Search for the cell housing the specified text and yield its [x, y] center coordinate. 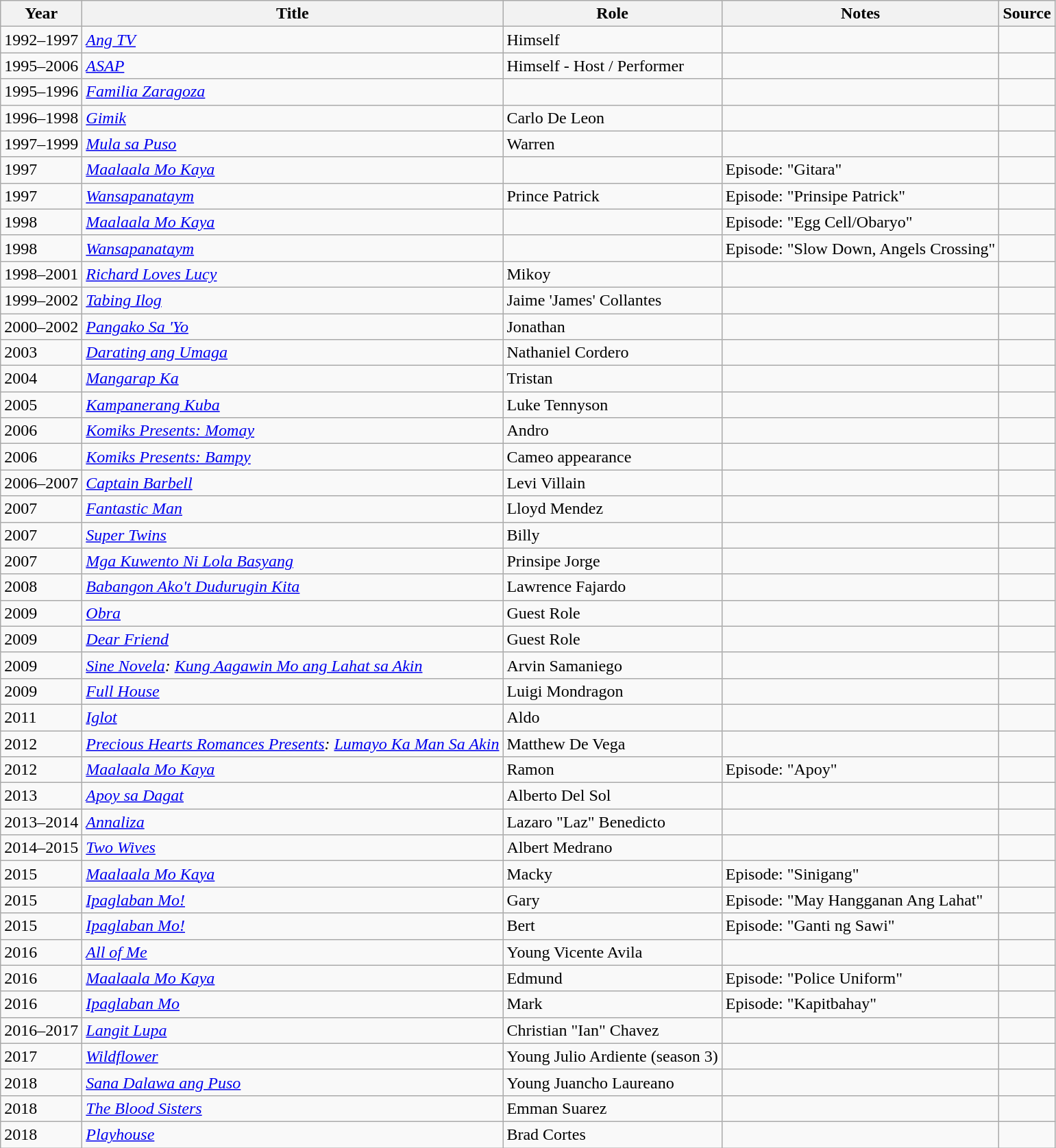
2013 [41, 796]
Year [41, 14]
Pangako Sa 'Yo [293, 327]
Lazaro "Laz" Benedicto [613, 822]
All of Me [293, 952]
Carlo De Leon [613, 118]
Two Wives [293, 848]
Ramon [613, 770]
Edmund [613, 978]
2008 [41, 587]
Playhouse [293, 1134]
2017 [41, 1056]
Sana Dalawa ang Puso [293, 1082]
Jonathan [613, 327]
2014–2015 [41, 848]
Sine Novela: Kung Aagawin Mo ang Lahat sa Akin [293, 665]
1996–1998 [41, 118]
Tabing Ilog [293, 300]
Richard Loves Lucy [293, 274]
Lloyd Mendez [613, 509]
Mga Kuwento Ni Lola Basyang [293, 561]
2003 [41, 353]
Tristan [613, 379]
Episode: "May Hangganan Ang Lahat" [861, 900]
Episode: "Apoy" [861, 770]
Young Vicente Avila [613, 952]
2006–2007 [41, 483]
The Blood Sisters [293, 1108]
Darating ang Umaga [293, 353]
Super Twins [293, 535]
Alberto Del Sol [613, 796]
Apoy sa Dagat [293, 796]
Macky [613, 874]
2000–2002 [41, 327]
2005 [41, 405]
Familia Zaragoza [293, 92]
Komiks Presents: Momay [293, 431]
Fantastic Man [293, 509]
Gimik [293, 118]
Captain Barbell [293, 483]
Young Juancho Laureano [613, 1082]
Babangon Ako't Dudurugin Kita [293, 587]
Cameo appearance [613, 457]
Andro [613, 431]
2004 [41, 379]
Role [613, 14]
Episode: "Prinsipe Patrick" [861, 196]
1998–2001 [41, 274]
Episode: "Kapitbahay" [861, 1004]
Young Julio Ardiente (season 3) [613, 1056]
Lawrence Fajardo [613, 587]
Annaliza [293, 822]
Episode: "Gitara" [861, 170]
Aldo [613, 717]
Langit Lupa [293, 1030]
Iglot [293, 717]
Episode: "Egg Cell/Obaryo" [861, 222]
Komiks Presents: Bampy [293, 457]
Episode: "Ganti ng Sawi" [861, 926]
Luke Tennyson [613, 405]
Kampanerang Kuba [293, 405]
Dear Friend [293, 639]
Levi Villain [613, 483]
Matthew De Vega [613, 743]
Episode: "Slow Down, Angels Crossing" [861, 248]
2011 [41, 717]
1995–2006 [41, 66]
Mula sa Puso [293, 144]
Notes [861, 14]
Himself [613, 40]
Brad Cortes [613, 1134]
Luigi Mondragon [613, 691]
Christian "Ian" Chavez [613, 1030]
Obra [293, 613]
Title [293, 14]
Ang TV [293, 40]
2013–2014 [41, 822]
1992–1997 [41, 40]
Albert Medrano [613, 848]
Jaime 'James' Collantes [613, 300]
Episode: "Sinigang" [861, 874]
Mikoy [613, 274]
Gary [613, 900]
2016–2017 [41, 1030]
Arvin Samaniego [613, 665]
Warren [613, 144]
Himself - Host / Performer [613, 66]
1995–1996 [41, 92]
Wildflower [293, 1056]
Emman Suarez [613, 1108]
1997–1999 [41, 144]
Mark [613, 1004]
Billy [613, 535]
Mangarap Ka [293, 379]
Prince Patrick [613, 196]
Episode: "Police Uniform" [861, 978]
Prinsipe Jorge [613, 561]
1999–2002 [41, 300]
Full House [293, 691]
Precious Hearts Romances Presents: Lumayo Ka Man Sa Akin [293, 743]
Ipaglaban Mo [293, 1004]
Nathaniel Cordero [613, 353]
Source [1027, 14]
Bert [613, 926]
ASAP [293, 66]
